Determine the (x, y) coordinate at the center of the cell enclosing the given text.  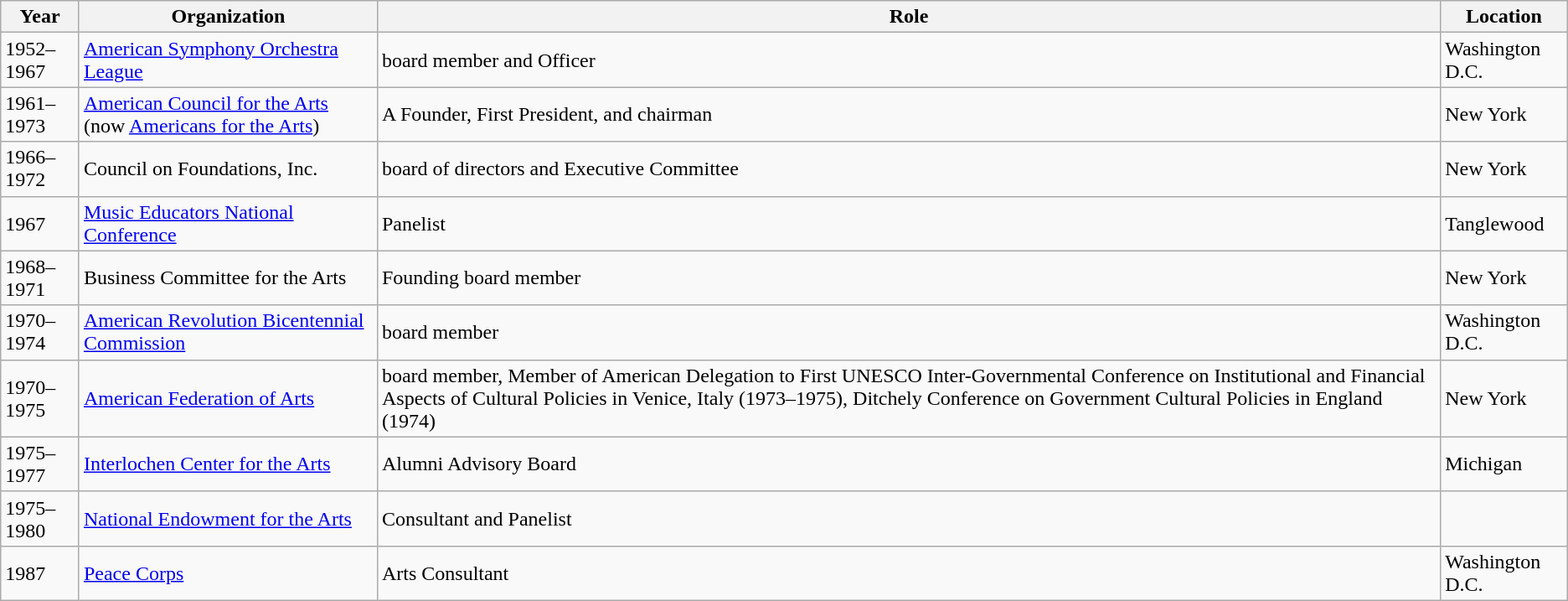
1975–1977 (40, 464)
1967 (40, 223)
Tanglewood (1504, 223)
Peace Corps (228, 573)
Council on Foundations, Inc. (228, 169)
Panelist (908, 223)
1970–1974 (40, 332)
American Council for the Arts (now Americans for the Arts) (228, 114)
Founding board member (908, 278)
National Endowment for the Arts (228, 518)
Consultant and Panelist (908, 518)
1961–1973 (40, 114)
American Revolution Bicentennial Commission (228, 332)
1987 (40, 573)
1966–1972 (40, 169)
Arts Consultant (908, 573)
board of directors and Executive Committee (908, 169)
Business Committee for the Arts (228, 278)
Role (908, 17)
1952–1967 (40, 60)
American Symphony Orchestra League (228, 60)
Music Educators National Conference (228, 223)
Year (40, 17)
Alumni Advisory Board (908, 464)
Location (1504, 17)
board member (908, 332)
Interlochen Center for the Arts (228, 464)
American Federation of Arts (228, 398)
1975–1980 (40, 518)
1970–1975 (40, 398)
Organization (228, 17)
Michigan (1504, 464)
1968–1971 (40, 278)
A Founder, First President, and chairman (908, 114)
board member and Officer (908, 60)
